From the cell containing the given text, extract its center point as [x, y] coordinate. 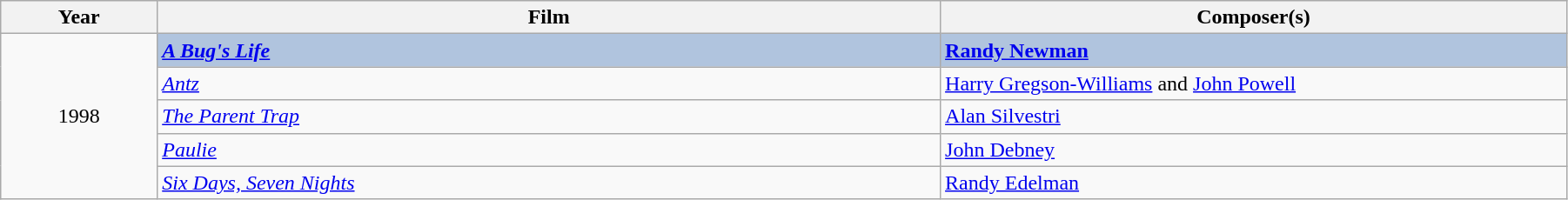
A Bug's Life [549, 50]
Composer(s) [1254, 17]
Paulie [549, 150]
Randy Edelman [1254, 183]
1998 [79, 117]
The Parent Trap [549, 117]
Year [79, 17]
Alan Silvestri [1254, 117]
Randy Newman [1254, 50]
Antz [549, 83]
John Debney [1254, 150]
Harry Gregson-Williams and John Powell [1254, 83]
Film [549, 17]
Six Days, Seven Nights [549, 183]
